Scan for the cell matching the given text and deliver its [X, Y] coordinate at center. 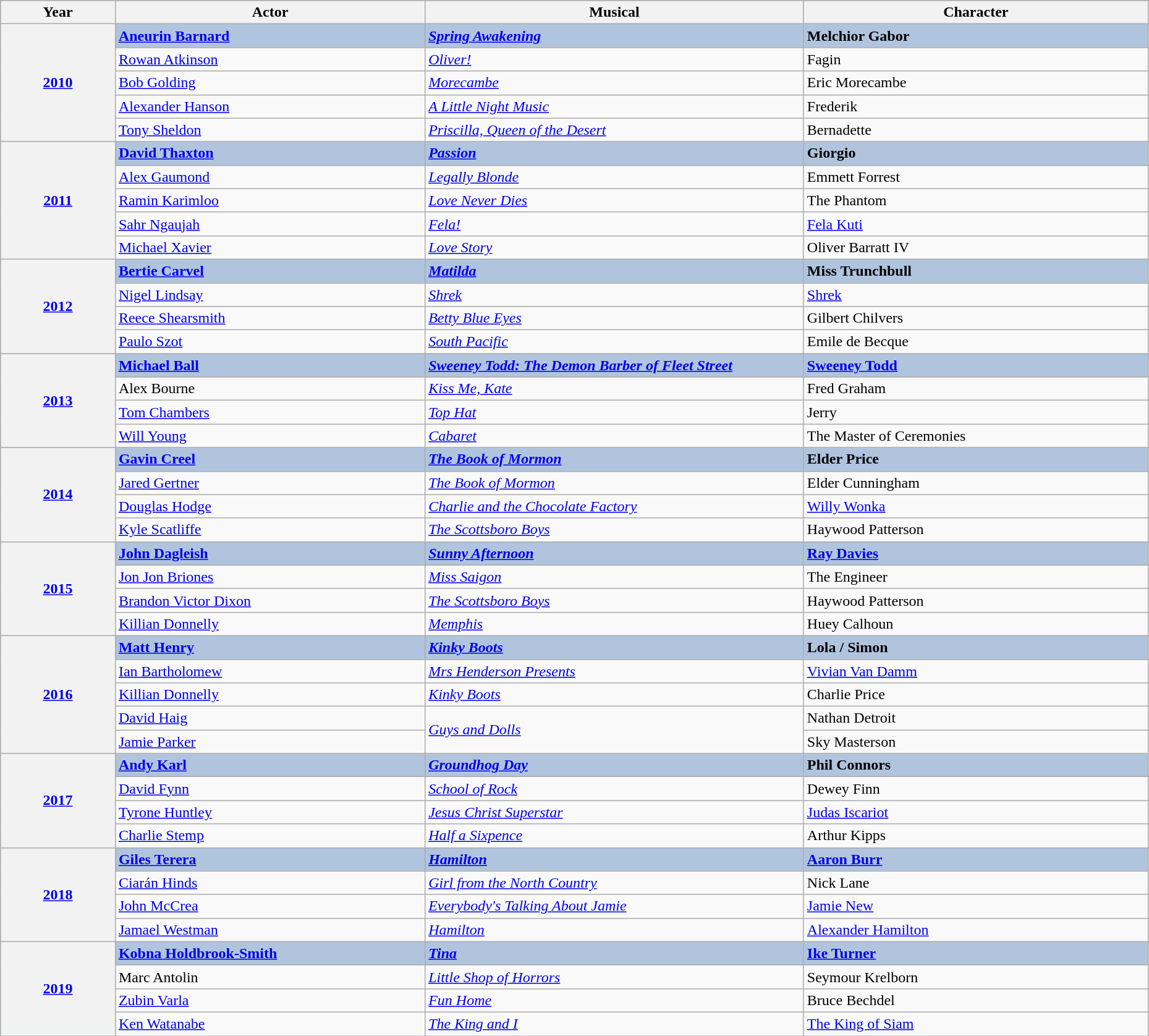
Little Shop of Horrors [614, 977]
Sweeney Todd [975, 365]
Oliver! [614, 59]
Matt Henry [269, 647]
Elder Price [975, 459]
Bertie Carvel [269, 271]
Nick Lane [975, 883]
Tony Sheldon [269, 130]
Alexander Hamilton [975, 930]
Aneurin Barnard [269, 36]
The Master of Ceremonies [975, 436]
Frederik [975, 106]
Giles Terera [269, 859]
Half a Sixpence [614, 836]
Everybody's Talking About Jamie [614, 906]
Arthur Kipps [975, 836]
Groundhog Day [614, 765]
Girl from the North Country [614, 883]
Jared Gertner [269, 483]
2013 [58, 401]
2017 [58, 800]
2010 [58, 83]
2018 [58, 894]
Betty Blue Eyes [614, 318]
Elder Cunningham [975, 483]
2014 [58, 495]
Fagin [975, 59]
Fela Kuti [975, 224]
John Dagleish [269, 553]
Kobna Holdbrook-Smith [269, 953]
Fred Graham [975, 389]
Rowan Atkinson [269, 59]
Sunny Afternoon [614, 553]
Melchior Gabor [975, 36]
Nigel Lindsay [269, 295]
Ray Davies [975, 553]
Tina [614, 953]
South Pacific [614, 342]
Zubin Varla [269, 1000]
2011 [58, 200]
2016 [58, 694]
Giorgio [975, 153]
Bob Golding [269, 83]
Jamie Parker [269, 742]
Vivian Van Damm [975, 671]
Morecambe [614, 83]
David Thaxton [269, 153]
Phil Connors [975, 765]
Marc Antolin [269, 977]
Kiss Me, Kate [614, 389]
The King and I [614, 1024]
The Phantom [975, 200]
Matilda [614, 271]
Judas Iscariot [975, 812]
Character [975, 12]
Alex Gaumond [269, 177]
Bernadette [975, 130]
Ken Watanabe [269, 1024]
Emile de Becque [975, 342]
Love Story [614, 247]
Seymour Krelborn [975, 977]
Brandon Victor Dixon [269, 600]
Jerry [975, 412]
Eric Morecambe [975, 83]
Douglas Hodge [269, 506]
Willy Wonka [975, 506]
Huey Calhoun [975, 624]
Charlie Stemp [269, 836]
John McCrea [269, 906]
Sahr Ngaujah [269, 224]
Charlie Price [975, 695]
Passion [614, 153]
Miss Trunchbull [975, 271]
Miss Saigon [614, 577]
Mrs Henderson Presents [614, 671]
School of Rock [614, 789]
Love Never Dies [614, 200]
Alex Bourne [269, 389]
Gilbert Chilvers [975, 318]
Paulo Szot [269, 342]
Lola / Simon [975, 647]
Jesus Christ Superstar [614, 812]
Priscilla, Queen of the Desert [614, 130]
Sweeney Todd: The Demon Barber of Fleet Street [614, 365]
Alexander Hanson [269, 106]
Aaron Burr [975, 859]
Jamie New [975, 906]
Nathan Detroit [975, 718]
Charlie and the Chocolate Factory [614, 506]
Michael Ball [269, 365]
Gavin Creel [269, 459]
Musical [614, 12]
Jon Jon Briones [269, 577]
Will Young [269, 436]
Reece Shearsmith [269, 318]
Oliver Barratt IV [975, 247]
Memphis [614, 624]
Cabaret [614, 436]
David Haig [269, 718]
Tyrone Huntley [269, 812]
Fela! [614, 224]
2015 [58, 588]
The King of Siam [975, 1024]
David Fynn [269, 789]
The Engineer [975, 577]
Ike Turner [975, 953]
Top Hat [614, 412]
Kyle Scatliffe [269, 530]
Ramin Karimloo [269, 200]
Tom Chambers [269, 412]
Ciarán Hinds [269, 883]
Fun Home [614, 1000]
A Little Night Music [614, 106]
Andy Karl [269, 765]
Year [58, 12]
Guys and Dolls [614, 730]
Actor [269, 12]
Jamael Westman [269, 930]
Michael Xavier [269, 247]
Ian Bartholomew [269, 671]
Dewey Finn [975, 789]
Sky Masterson [975, 742]
Emmett Forrest [975, 177]
Bruce Bechdel [975, 1000]
Spring Awakening [614, 36]
2012 [58, 306]
Legally Blonde [614, 177]
2019 [58, 988]
